Output the [X, Y] coordinate of the center of the cell containing the given text.  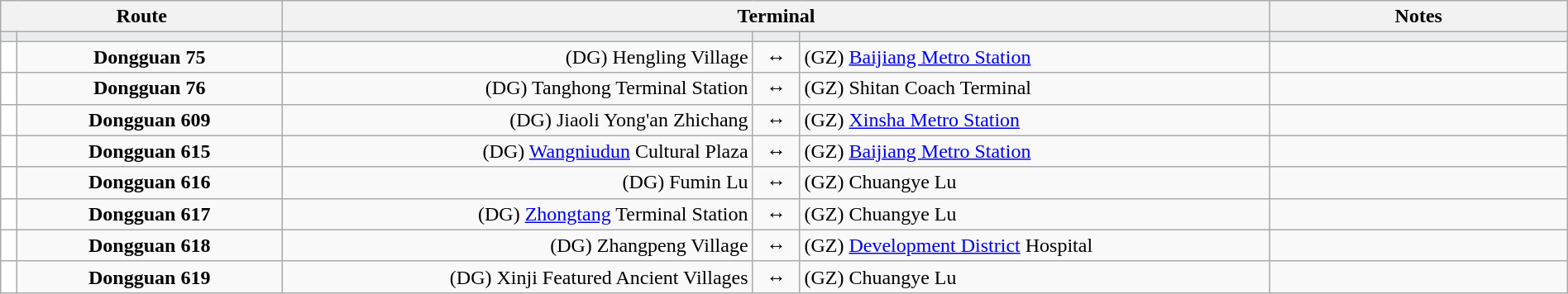
(DG) Zhongtang Terminal Station [518, 214]
(DG) Xinji Featured Ancient Villages [518, 277]
Dongguan 616 [150, 183]
(DG) Tanghong Terminal Station [518, 88]
Dongguan 75 [150, 57]
(GZ) Development District Hospital [1035, 245]
(DG) Wangniudun Cultural Plaza [518, 151]
Dongguan 618 [150, 245]
Route [142, 17]
(DG) Jiaoli Yong'an Zhichang [518, 120]
(GZ) Shitan Coach Terminal [1035, 88]
(DG) Zhangpeng Village [518, 245]
Dongguan 619 [150, 277]
Dongguan 609 [150, 120]
Notes [1418, 17]
Dongguan 615 [150, 151]
(DG) Hengling Village [518, 57]
(GZ) Xinsha Metro Station [1035, 120]
Terminal [777, 17]
Dongguan 76 [150, 88]
Dongguan 617 [150, 214]
(DG) Fumin Lu [518, 183]
